Search for the cell housing the specified text and yield its [X, Y] center coordinate. 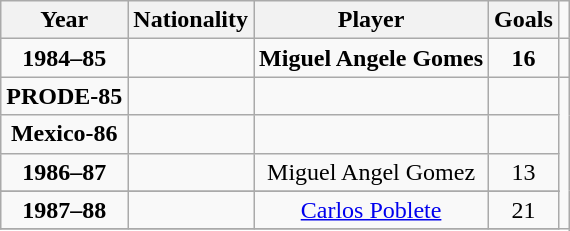
1986–87 [64, 172]
Year [64, 20]
Goals [524, 20]
13 [524, 172]
Miguel Angele Gomes [372, 58]
Carlos Poblete [372, 210]
PRODE-85 [64, 96]
Mexico-86 [64, 134]
Player [372, 20]
1984–85 [64, 58]
Nationality [191, 20]
1987–88 [64, 210]
Miguel Angel Gomez [372, 172]
21 [524, 210]
16 [524, 58]
